Determine the [X, Y] coordinate at the center of the cell enclosing the given text.  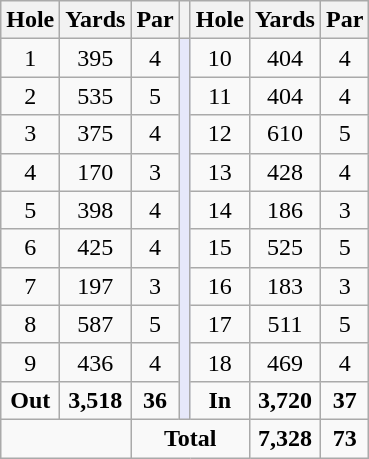
16 [220, 286]
12 [220, 134]
36 [155, 400]
436 [96, 362]
2 [30, 96]
73 [344, 438]
469 [284, 362]
425 [96, 248]
587 [96, 324]
6 [30, 248]
183 [284, 286]
3,720 [284, 400]
11 [220, 96]
511 [284, 324]
186 [284, 210]
398 [96, 210]
18 [220, 362]
15 [220, 248]
9 [30, 362]
14 [220, 210]
610 [284, 134]
In [220, 400]
1 [30, 58]
197 [96, 286]
170 [96, 172]
375 [96, 134]
Out [30, 400]
37 [344, 400]
7,328 [284, 438]
10 [220, 58]
7 [30, 286]
17 [220, 324]
3,518 [96, 400]
13 [220, 172]
8 [30, 324]
Total [190, 438]
395 [96, 58]
535 [96, 96]
525 [284, 248]
428 [284, 172]
